Search for the cell housing the specified text and yield its [X, Y] center coordinate. 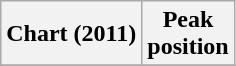
Chart (2011) [72, 34]
Peakposition [188, 34]
